Return the [x, y] coordinate for the center point of the cell that contains the specified text.  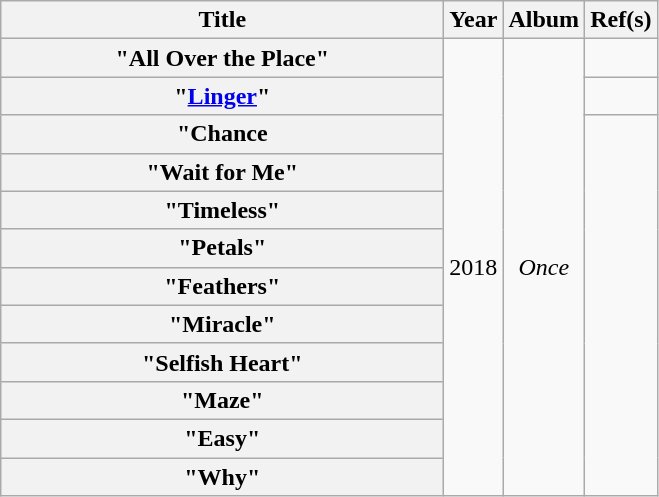
Album [544, 20]
Once [544, 268]
"Petals" [222, 248]
"Wait for Me" [222, 172]
"Maze" [222, 400]
"Linger" [222, 96]
"Easy" [222, 438]
"Feathers" [222, 286]
"Selfish Heart" [222, 362]
Year [474, 20]
"All Over the Place" [222, 58]
"Miracle" [222, 324]
"Chance [222, 134]
Ref(s) [621, 20]
Title [222, 20]
"Why" [222, 477]
"Timeless" [222, 210]
2018 [474, 268]
